Capture the cell that displays the provided text and extract its [x, y] central coordinate. 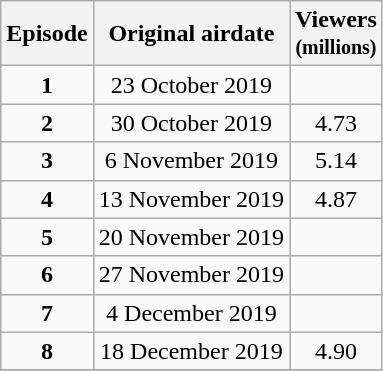
18 December 2019 [191, 351]
4.90 [336, 351]
4.87 [336, 199]
2 [47, 123]
4 [47, 199]
27 November 2019 [191, 275]
1 [47, 85]
Episode [47, 34]
Viewers(millions) [336, 34]
5.14 [336, 161]
6 [47, 275]
7 [47, 313]
4.73 [336, 123]
23 October 2019 [191, 85]
8 [47, 351]
30 October 2019 [191, 123]
4 December 2019 [191, 313]
20 November 2019 [191, 237]
13 November 2019 [191, 199]
Original airdate [191, 34]
6 November 2019 [191, 161]
3 [47, 161]
5 [47, 237]
